Search for the cell housing the specified text and yield its (x, y) center coordinate. 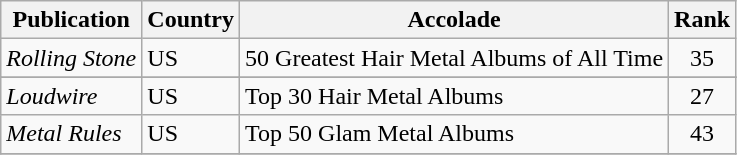
35 (702, 58)
Accolade (454, 20)
Country (191, 20)
Publication (72, 20)
Rolling Stone (72, 58)
43 (702, 134)
27 (702, 96)
Metal Rules (72, 134)
50 Greatest Hair Metal Albums of All Time (454, 58)
Top 30 Hair Metal Albums (454, 96)
Rank (702, 20)
Top 50 Glam Metal Albums (454, 134)
Loudwire (72, 96)
